Detect which cell encompasses the target text, then output its [X, Y] center coordinate. 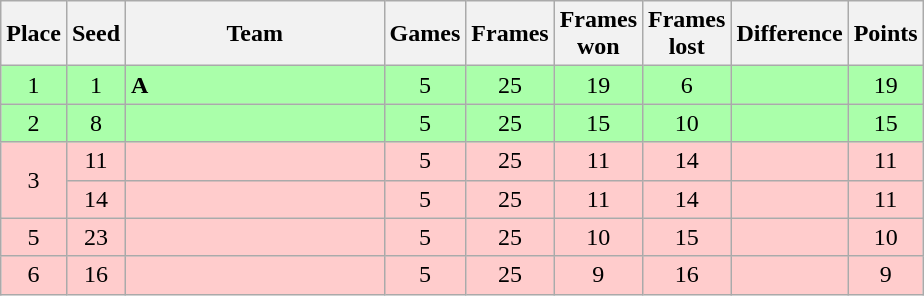
2 [34, 123]
8 [96, 123]
23 [96, 237]
Seed [96, 34]
3 [34, 180]
Place [34, 34]
Games [425, 34]
Team [256, 34]
A [256, 85]
Frames lost [687, 34]
Frames won [598, 34]
Points [886, 34]
Frames [510, 34]
Difference [790, 34]
